Pinpoint the cell where the given text exists, returning its (X, Y) midpoint coordinate. 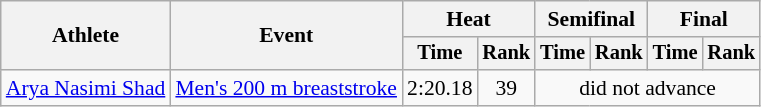
Heat (468, 19)
Event (286, 36)
Athlete (86, 36)
Arya Nasimi Shad (86, 88)
did not advance (648, 88)
Men's 200 m breaststroke (286, 88)
Final (704, 19)
39 (507, 88)
Semifinal (591, 19)
2:20.18 (440, 88)
